Provide the (X, Y) coordinate of the cell's center where the given text is located.  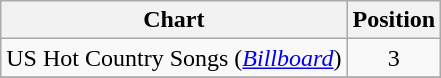
US Hot Country Songs (Billboard) (174, 58)
3 (394, 58)
Chart (174, 20)
Position (394, 20)
